Search for the cell housing the specified text and yield its (X, Y) center coordinate. 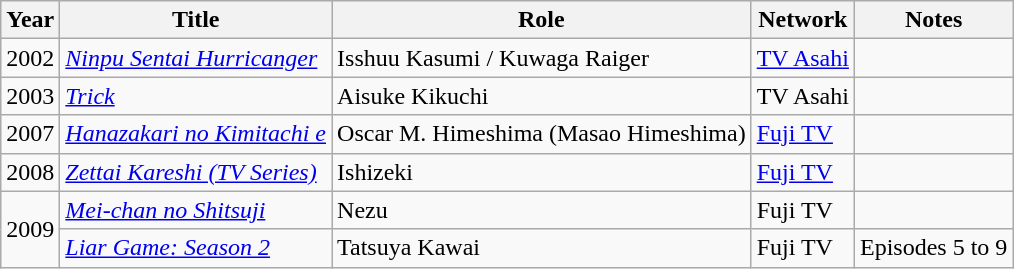
2008 (30, 172)
2002 (30, 58)
Liar Game: Season 2 (196, 248)
Nezu (542, 210)
Ishizeki (542, 172)
Network (802, 20)
Zettai Kareshi (TV Series) (196, 172)
Title (196, 20)
Aisuke Kikuchi (542, 96)
Ninpu Sentai Hurricanger (196, 58)
Notes (933, 20)
Episodes 5 to 9 (933, 248)
2003 (30, 96)
Trick (196, 96)
2007 (30, 134)
Oscar M. Himeshima (Masao Himeshima) (542, 134)
2009 (30, 229)
Mei-chan no Shitsuji (196, 210)
Tatsuya Kawai (542, 248)
Year (30, 20)
Isshuu Kasumi / Kuwaga Raiger (542, 58)
Role (542, 20)
Hanazakari no Kimitachi e (196, 134)
